For the text-containing cell, return its midpoint in [X, Y] coordinate format. 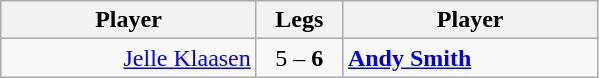
Legs [299, 20]
5 – 6 [299, 58]
Andy Smith [470, 58]
Jelle Klaasen [129, 58]
